Locate the cell with the specified text and output its [X, Y] center coordinate. 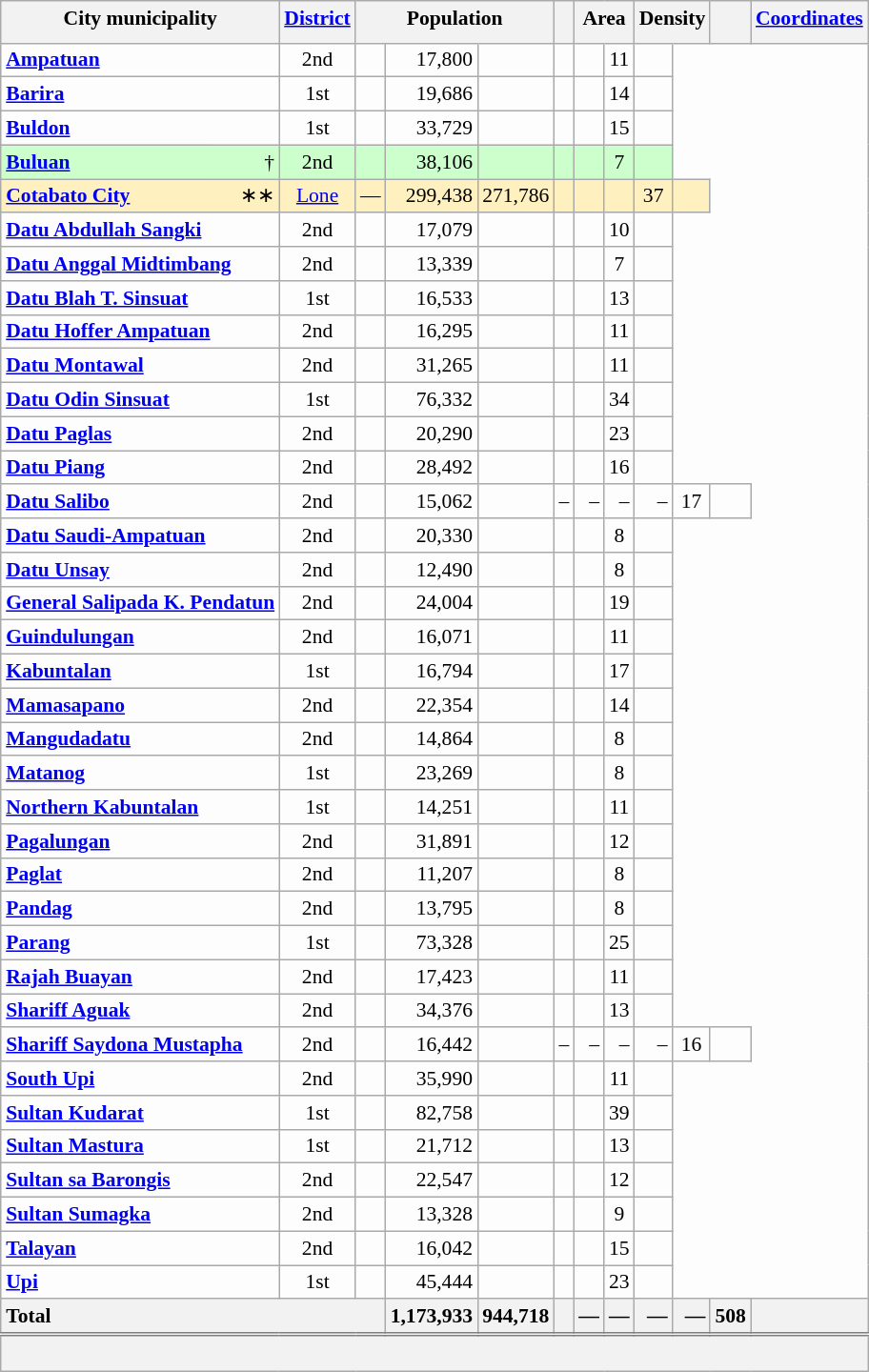
73,328 [432, 942]
17,423 [432, 977]
13,339 [432, 264]
23,269 [432, 773]
Paglat [140, 875]
† [246, 162]
Datu Salibo [140, 501]
Datu Hoffer Ampatuan [140, 332]
13,795 [432, 909]
15,062 [432, 501]
25 [619, 942]
Datu Piang [140, 467]
Barira [140, 94]
Upi [140, 1282]
Buluan [106, 162]
31,891 [432, 840]
Guindulungan [140, 637]
76,332 [432, 399]
38,106 [432, 162]
Datu Abdullah Sangki [140, 230]
16,042 [432, 1248]
508 [730, 1317]
271,786 [515, 196]
21,712 [432, 1146]
Shariff Saydona Mustapha [140, 1044]
Sultan Sumagka [140, 1214]
16,295 [432, 332]
District [317, 17]
Sultan Mastura [140, 1146]
Mamasapano [140, 705]
South Upi [140, 1079]
34 [619, 399]
20,290 [432, 434]
Density [673, 17]
Datu Unsay [140, 569]
Northern Kabuntalan [140, 807]
16,794 [432, 671]
22,547 [432, 1180]
Pagalungan [140, 840]
Parang [140, 942]
944,718 [515, 1317]
37 [654, 196]
∗∗ [246, 196]
39 [619, 1112]
Datu Odin Sinsuat [140, 399]
1,173,933 [432, 1317]
Matanog [140, 773]
Datu Saudi-Ampatuan [140, 535]
16,533 [432, 297]
Kabuntalan [140, 671]
Datu Blah T. Sinsuat [140, 297]
20,330 [432, 535]
17,079 [432, 230]
33,729 [432, 128]
16,442 [432, 1044]
14,251 [432, 807]
Coordinates [810, 17]
28,492 [432, 467]
Mangudadatu [140, 739]
299,438 [432, 196]
Datu Anggal Midtimbang [140, 264]
19 [619, 603]
Lone [317, 196]
24,004 [432, 603]
34,376 [432, 1010]
Ampatuan [140, 60]
11,207 [432, 875]
Population [455, 17]
Total [192, 1317]
Sultan Kudarat [140, 1112]
City municipality [140, 17]
9 [619, 1214]
10 [619, 230]
14,864 [432, 739]
Buldon [140, 128]
12,490 [432, 569]
16,071 [432, 637]
Pandag [140, 909]
Datu Montawal [140, 366]
22,354 [432, 705]
31,265 [432, 366]
82,758 [432, 1112]
Rajah Buayan [140, 977]
45,444 [432, 1282]
Cotabato City [106, 196]
17,800 [432, 60]
Shariff Aguak [140, 1010]
13,328 [432, 1214]
Area [604, 17]
35,990 [432, 1079]
Talayan [140, 1248]
General Salipada K. Pendatun [140, 603]
Datu Paglas [140, 434]
19,686 [432, 94]
Sultan sa Barongis [140, 1180]
